Output the (x, y) coordinate of the center of the cell containing the given text.  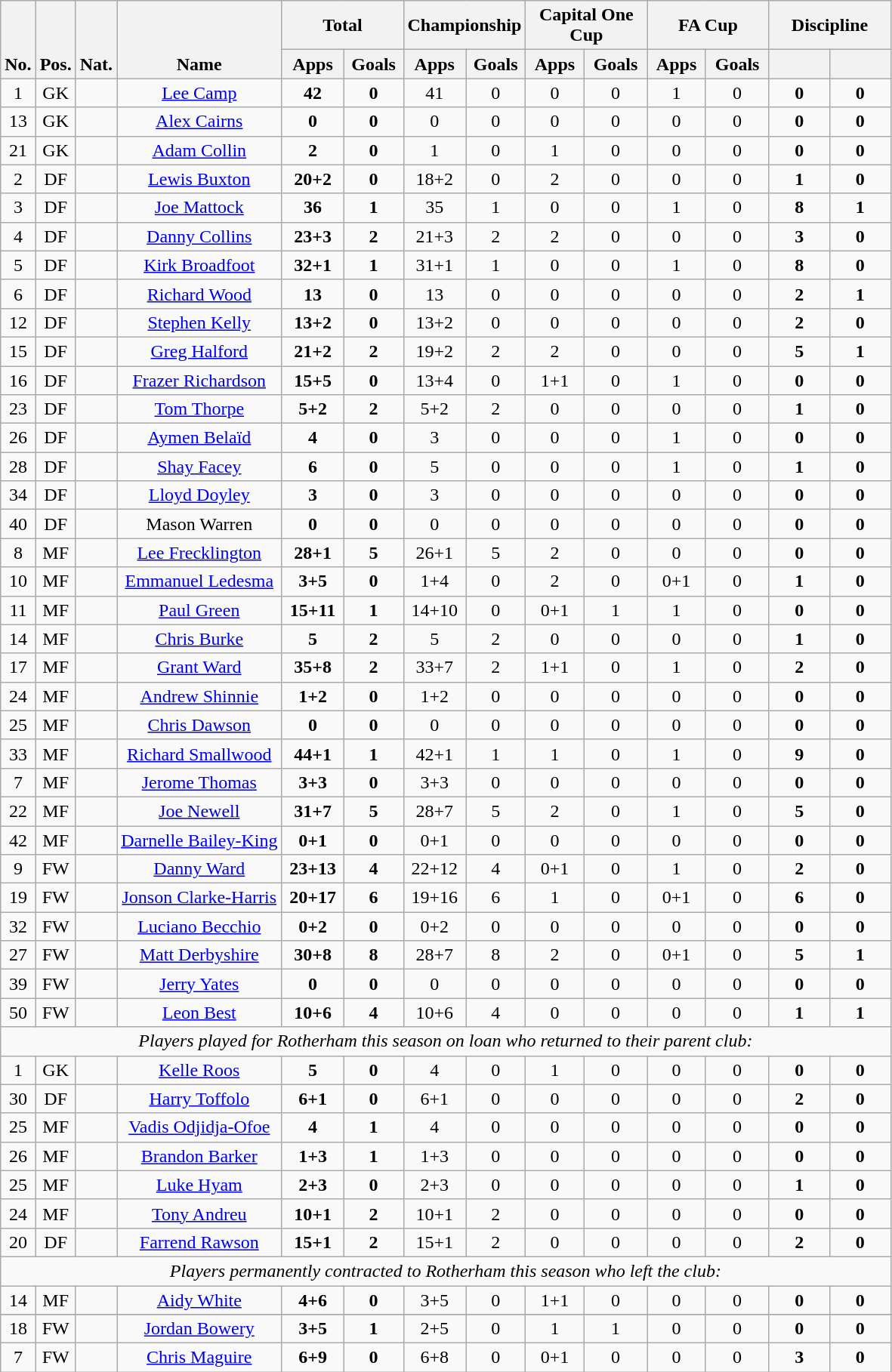
Aymen Belaïd (199, 438)
35 (435, 208)
28+1 (313, 553)
26+1 (435, 553)
Tony Andreu (199, 1213)
32 (18, 926)
21 (18, 150)
36 (313, 208)
Richard Smallwood (199, 754)
Capital One Cup (586, 26)
6+9 (313, 1358)
33+7 (435, 668)
Jerry Yates (199, 984)
Players played for Rotherham this season on loan who returned to their parent club: (446, 1041)
21+3 (435, 236)
FA Cup (708, 26)
23+3 (313, 236)
11 (18, 610)
Chris Maguire (199, 1358)
Grant Ward (199, 668)
18 (18, 1329)
Nat. (96, 39)
Joe Mattock (199, 208)
14+10 (435, 610)
10 (18, 581)
Stephen Kelly (199, 322)
30 (18, 1099)
19 (18, 898)
Andrew Shinnie (199, 696)
19+2 (435, 351)
Farrend Rawson (199, 1242)
Total (343, 26)
2+5 (435, 1329)
41 (435, 93)
23 (18, 409)
Danny Collins (199, 236)
20 (18, 1242)
40 (18, 524)
34 (18, 495)
Lee Camp (199, 93)
19+16 (435, 898)
Frazer Richardson (199, 380)
20+2 (313, 179)
35+8 (313, 668)
Luke Hyam (199, 1185)
Players permanently contracted to Rotherham this season who left the club: (446, 1271)
Jerome Thomas (199, 782)
20+17 (313, 898)
Discipline (829, 26)
Joe Newell (199, 811)
27 (18, 955)
Pos. (56, 39)
6+8 (435, 1358)
4+6 (313, 1300)
Lloyd Doyley (199, 495)
No. (18, 39)
15+5 (313, 380)
12 (18, 322)
Kelle Roos (199, 1070)
Tom Thorpe (199, 409)
Lewis Buxton (199, 179)
39 (18, 984)
Jonson Clarke-Harris (199, 898)
Alex Cairns (199, 122)
44+1 (313, 754)
21+2 (313, 351)
Vadis Odjidja-Ofoe (199, 1127)
31+7 (313, 811)
Matt Derbyshire (199, 955)
Paul Green (199, 610)
Harry Toffolo (199, 1099)
22+12 (435, 869)
Aidy White (199, 1300)
Darnelle Bailey-King (199, 840)
Adam Collin (199, 150)
Brandon Barker (199, 1156)
30+8 (313, 955)
42+1 (435, 754)
28 (18, 467)
15 (18, 351)
Greg Halford (199, 351)
Emmanuel Ledesma (199, 581)
17 (18, 668)
16 (18, 380)
Lee Frecklington (199, 553)
Danny Ward (199, 869)
Championship (465, 26)
Luciano Becchio (199, 926)
18+2 (435, 179)
Chris Burke (199, 639)
31+1 (435, 265)
Leon Best (199, 1013)
50 (18, 1013)
Chris Dawson (199, 725)
15+11 (313, 610)
Jordan Bowery (199, 1329)
23+13 (313, 869)
22 (18, 811)
Kirk Broadfoot (199, 265)
Name (199, 39)
32+1 (313, 265)
Richard Wood (199, 294)
13+4 (435, 380)
1+4 (435, 581)
33 (18, 754)
Mason Warren (199, 524)
Shay Facey (199, 467)
